Search for the cell housing the specified text and yield its [X, Y] center coordinate. 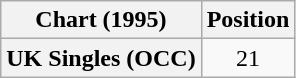
Chart (1995) [101, 20]
21 [248, 58]
UK Singles (OCC) [101, 58]
Position [248, 20]
